Return (X, Y) of the center of cell containing provided text 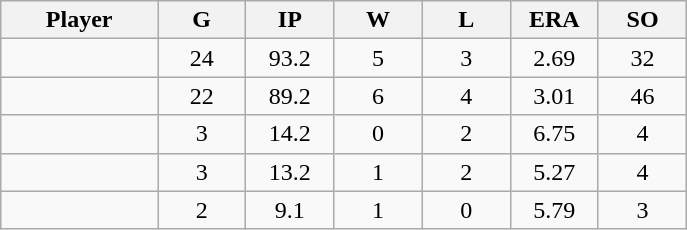
24 (202, 58)
93.2 (290, 58)
22 (202, 96)
14.2 (290, 134)
W (378, 20)
3.01 (554, 96)
ERA (554, 20)
L (466, 20)
46 (642, 96)
13.2 (290, 172)
9.1 (290, 210)
6.75 (554, 134)
5.79 (554, 210)
G (202, 20)
SO (642, 20)
6 (378, 96)
2.69 (554, 58)
5.27 (554, 172)
5 (378, 58)
Player (80, 20)
32 (642, 58)
89.2 (290, 96)
IP (290, 20)
